For the text-containing cell, return its midpoint in [X, Y] coordinate format. 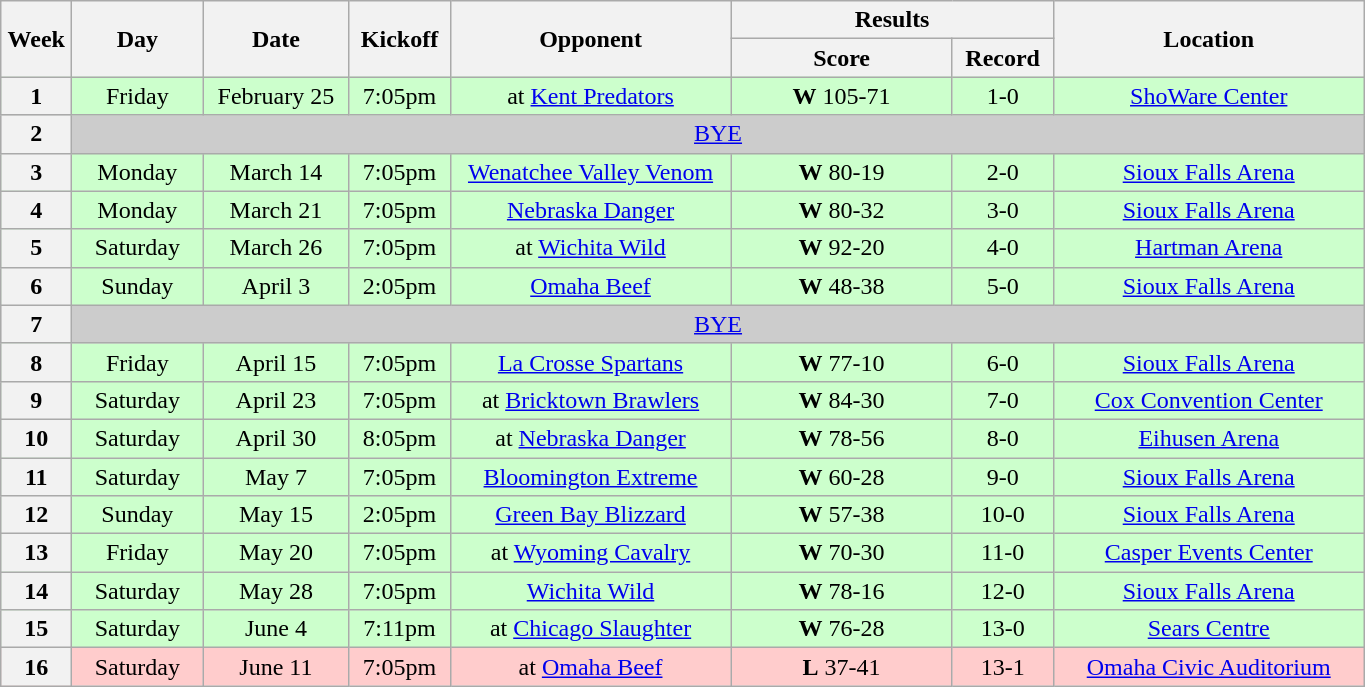
Wichita Wild [590, 591]
Omaha Beef [590, 286]
Location [1208, 39]
April 23 [276, 400]
13 [36, 553]
La Crosse Spartans [590, 362]
1 [36, 96]
Nebraska Danger [590, 210]
7:11pm [400, 629]
1-0 [1002, 96]
7 [36, 324]
4 [36, 210]
W 70-30 [842, 553]
W 105-71 [842, 96]
W 80-19 [842, 172]
W 57-38 [842, 515]
13-1 [1002, 667]
May 20 [276, 553]
May 28 [276, 591]
Casper Events Center [1208, 553]
March 14 [276, 172]
April 3 [276, 286]
10-0 [1002, 515]
W 84-30 [842, 400]
14 [36, 591]
12 [36, 515]
February 25 [276, 96]
at Bricktown Brawlers [590, 400]
Omaha Civic Auditorium [1208, 667]
Hartman Arena [1208, 248]
Green Bay Blizzard [590, 515]
12-0 [1002, 591]
Day [138, 39]
May 7 [276, 477]
9 [36, 400]
7-0 [1002, 400]
5-0 [1002, 286]
3-0 [1002, 210]
at Nebraska Danger [590, 438]
Cox Convention Center [1208, 400]
10 [36, 438]
16 [36, 667]
Kickoff [400, 39]
at Wichita Wild [590, 248]
April 15 [276, 362]
W 78-16 [842, 591]
W 78-56 [842, 438]
W 92-20 [842, 248]
Bloomington Extreme [590, 477]
at Omaha Beef [590, 667]
Sears Centre [1208, 629]
L 37-41 [842, 667]
Score [842, 58]
April 30 [276, 438]
8-0 [1002, 438]
Opponent [590, 39]
4-0 [1002, 248]
8:05pm [400, 438]
at Chicago Slaughter [590, 629]
June 4 [276, 629]
13-0 [1002, 629]
at Kent Predators [590, 96]
Record [1002, 58]
2 [36, 134]
6-0 [1002, 362]
W 76-28 [842, 629]
Week [36, 39]
May 15 [276, 515]
W 60-28 [842, 477]
Results [892, 20]
8 [36, 362]
15 [36, 629]
ShoWare Center [1208, 96]
at Wyoming Cavalry [590, 553]
9-0 [1002, 477]
6 [36, 286]
5 [36, 248]
W 77-10 [842, 362]
June 11 [276, 667]
2-0 [1002, 172]
W 48-38 [842, 286]
W 80-32 [842, 210]
3 [36, 172]
11-0 [1002, 553]
11 [36, 477]
March 26 [276, 248]
Eihusen Arena [1208, 438]
Wenatchee Valley Venom [590, 172]
Date [276, 39]
March 21 [276, 210]
